Scan for the cell matching the given text and deliver its [x, y] coordinate at center. 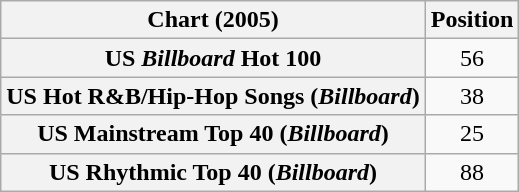
US Mainstream Top 40 (Billboard) [213, 134]
38 [472, 96]
US Hot R&B/Hip-Hop Songs (Billboard) [213, 96]
56 [472, 58]
25 [472, 134]
Position [472, 20]
US Billboard Hot 100 [213, 58]
88 [472, 172]
Chart (2005) [213, 20]
US Rhythmic Top 40 (Billboard) [213, 172]
